Identify which cell holds the provided text, then report its [x, y] central coordinate. 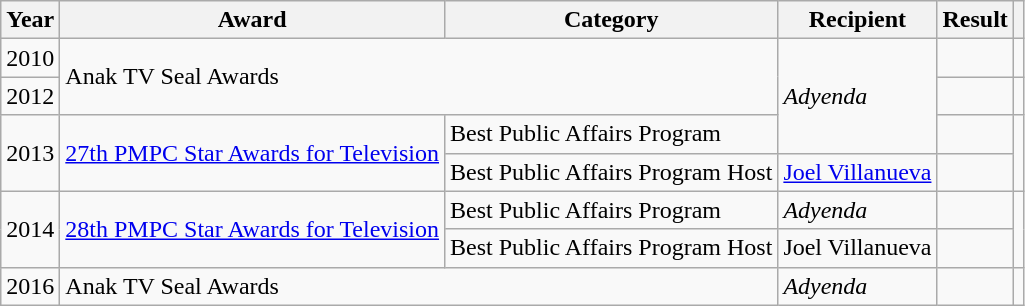
27th PMPC Star Awards for Television [252, 153]
2016 [30, 286]
2010 [30, 58]
2013 [30, 153]
Category [612, 20]
2012 [30, 96]
Year [30, 20]
2014 [30, 229]
Result [975, 20]
Recipient [858, 20]
28th PMPC Star Awards for Television [252, 229]
Award [252, 20]
